From the cell containing the given text, extract its center point as [X, Y] coordinate. 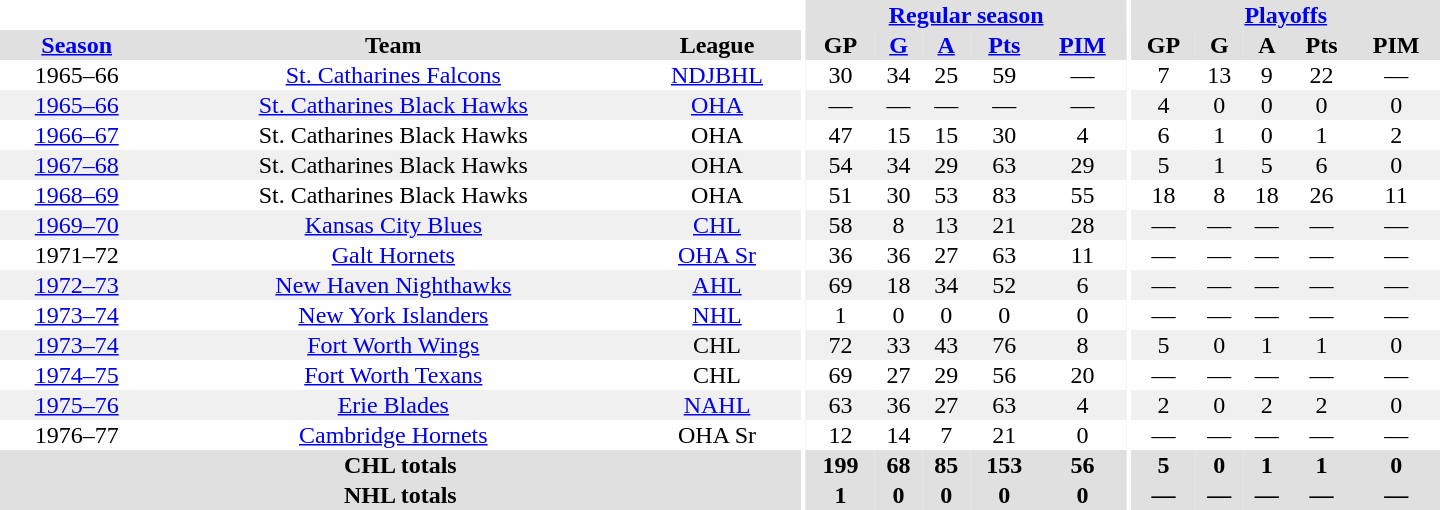
St. Catharines Falcons [393, 75]
33 [899, 345]
76 [1004, 345]
26 [1322, 195]
1976–77 [76, 435]
85 [946, 465]
Playoffs [1286, 15]
League [716, 45]
New Haven Nighthawks [393, 285]
59 [1004, 75]
1972–73 [76, 285]
1971–72 [76, 255]
68 [899, 465]
1975–76 [76, 405]
NAHL [716, 405]
Galt Hornets [393, 255]
14 [899, 435]
1969–70 [76, 225]
55 [1083, 195]
1974–75 [76, 375]
53 [946, 195]
83 [1004, 195]
12 [840, 435]
25 [946, 75]
AHL [716, 285]
9 [1267, 75]
1967–68 [76, 165]
47 [840, 135]
Team [393, 45]
43 [946, 345]
52 [1004, 285]
58 [840, 225]
1966–67 [76, 135]
Regular season [966, 15]
Fort Worth Texans [393, 375]
72 [840, 345]
Kansas City Blues [393, 225]
51 [840, 195]
1968–69 [76, 195]
Fort Worth Wings [393, 345]
28 [1083, 225]
20 [1083, 375]
22 [1322, 75]
153 [1004, 465]
199 [840, 465]
NDJBHL [716, 75]
NHL totals [400, 495]
Season [76, 45]
Erie Blades [393, 405]
Cambridge Hornets [393, 435]
New York Islanders [393, 315]
54 [840, 165]
NHL [716, 315]
CHL totals [400, 465]
